Return (X, Y) of the center of cell containing provided text 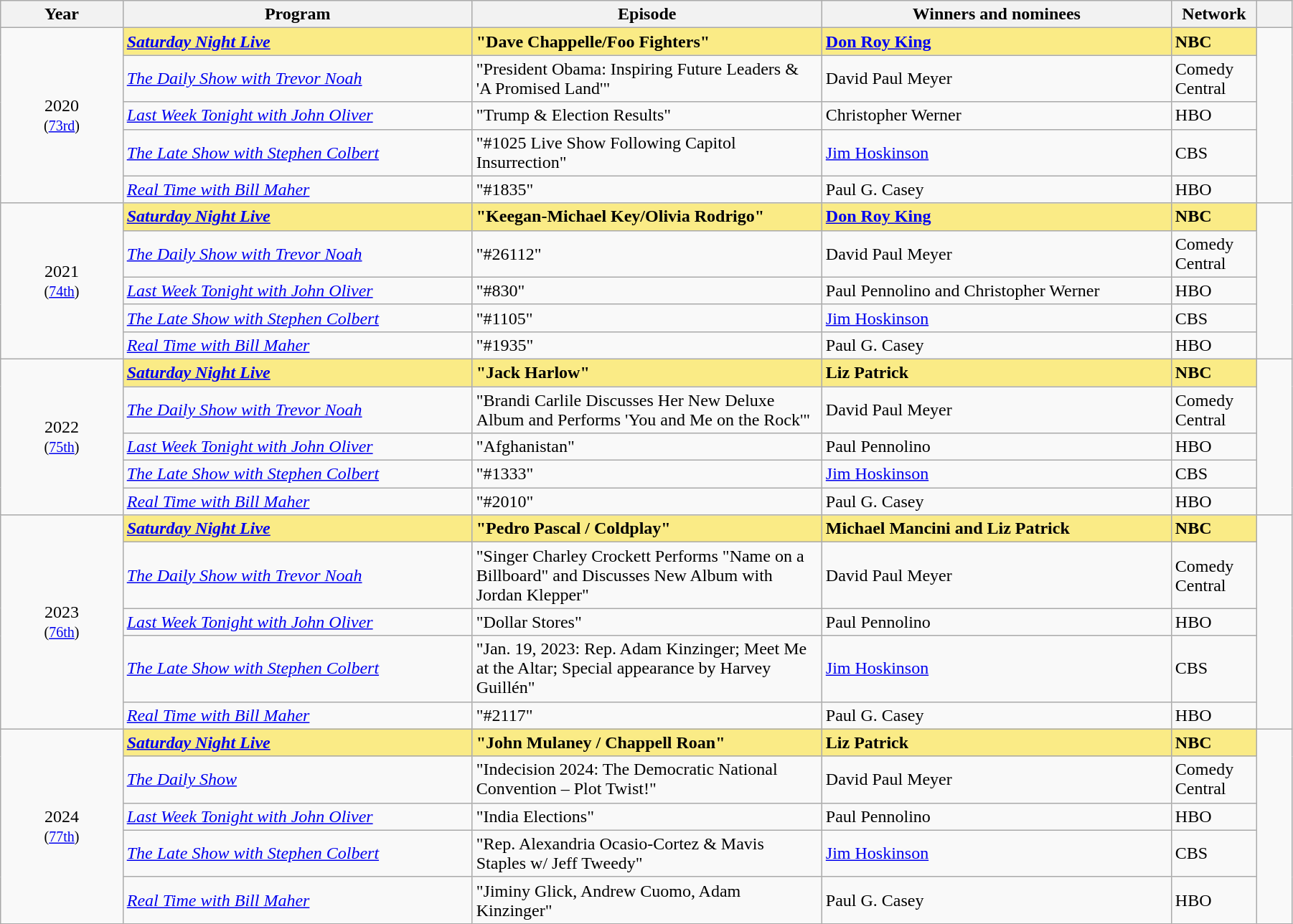
"#1025 Live Show Following Capitol Insurrection" (647, 152)
"Jan. 19, 2023: Rep. Adam Kinzinger; Meet Me at the Altar; Special appearance by Harvey Guillén" (647, 669)
Year (62, 14)
"Rep. Alexandria Ocasio‑Cortez & Mavis Staples w/ Jeff Tweedy" (647, 854)
Michael Mancini and Liz Patrick (996, 529)
The Daily Show (297, 779)
"#1333" (647, 474)
"Pedro Pascal / Coldplay" (647, 529)
"#2117" (647, 715)
"#830" (647, 291)
"Jiminy Glick, Andrew Cuomo, Adam Kinzinger" (647, 900)
"#1105" (647, 318)
2020(73rd) (62, 115)
2022(75th) (62, 436)
Paul Pennolino and Christopher Werner (996, 291)
Winners and nominees (996, 14)
"Brandi Carlile Discusses Her New Deluxe Album and Performs 'You and Me on the Rock'" (647, 409)
"John Mulaney / Chappell Roan" (647, 742)
Episode (647, 14)
Program (297, 14)
Network (1214, 14)
"Jack Harlow" (647, 372)
"India Elections" (647, 816)
"#26112" (647, 254)
"Keegan-Michael Key/Olivia Rodrigo" (647, 217)
"Indecision 2024: The Democratic National Convention – Plot Twist!" (647, 779)
"Trump & Election Results" (647, 115)
"#2010" (647, 501)
"Singer Charley Crockett Performs "Name on a Billboard" and Discusses New Album with Jordan Klepper" (647, 575)
"Afghanistan" (647, 447)
2024(77th) (62, 826)
2021(74th) (62, 281)
"Dollar Stores" (647, 622)
"Dave Chappelle/Foo Fighters" (647, 42)
"President Obama: Inspiring Future Leaders & 'A Promised Land'" (647, 79)
Christopher Werner (996, 115)
2023(76th) (62, 622)
"#1835" (647, 189)
"#1935" (647, 345)
